Search for the cell housing the specified text and yield its [X, Y] center coordinate. 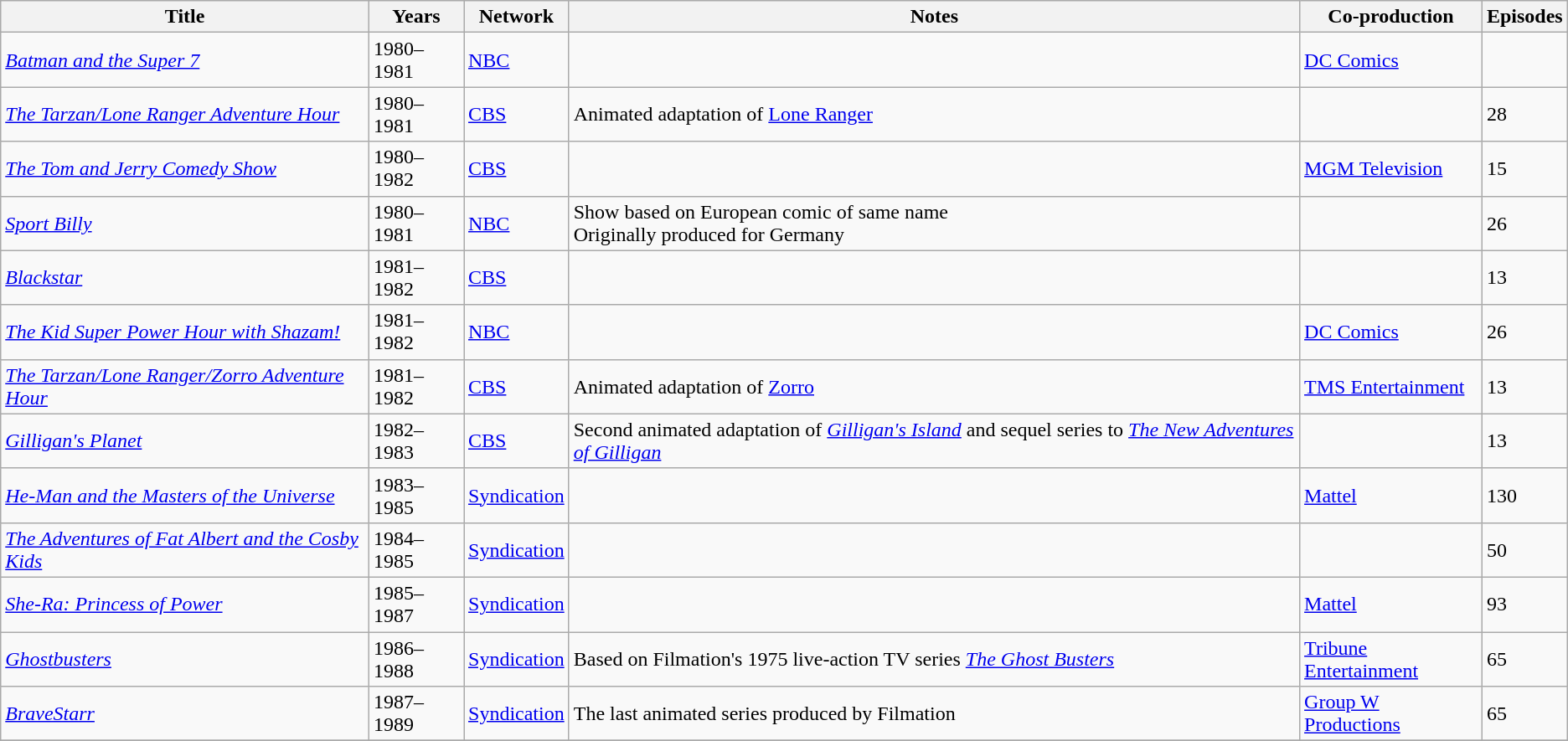
Title [185, 17]
1984–1985 [417, 549]
Animated adaptation of Zorro [934, 387]
Animated adaptation of Lone Ranger [934, 114]
He-Man and the Masters of the Universe [185, 496]
She-Ra: Princess of Power [185, 605]
Second animated adaptation of Gilligan's Island and sequel series to The New Adventures of Gilligan [934, 440]
Network [517, 17]
Co-production [1391, 17]
1980–1982 [417, 169]
50 [1524, 549]
28 [1524, 114]
Notes [934, 17]
1983–1985 [417, 496]
Years [417, 17]
93 [1524, 605]
1986–1988 [417, 658]
Based on Filmation's 1975 live-action TV series The Ghost Busters [934, 658]
BraveStarr [185, 713]
Batman and the Super 7 [185, 60]
Group W Productions [1391, 713]
The Tarzan/Lone Ranger Adventure Hour [185, 114]
Episodes [1524, 17]
MGM Television [1391, 169]
Gilligan's Planet [185, 440]
Show based on European comic of same nameOriginally produced for Germany [934, 223]
TMS Entertainment [1391, 387]
The Kid Super Power Hour with Shazam! [185, 332]
Sport Billy [185, 223]
1982–1983 [417, 440]
Blackstar [185, 278]
The Tarzan/Lone Ranger/Zorro Adventure Hour [185, 387]
130 [1524, 496]
The Tom and Jerry Comedy Show [185, 169]
The last animated series produced by Filmation [934, 713]
Ghostbusters [185, 658]
Tribune Entertainment [1391, 658]
15 [1524, 169]
The Adventures of Fat Albert and the Cosby Kids [185, 549]
1985–1987 [417, 605]
1987–1989 [417, 713]
